Scan for the cell matching the given text and deliver its (x, y) coordinate at center. 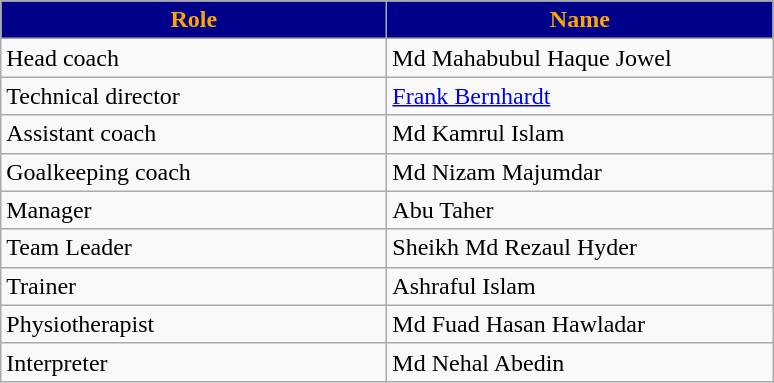
Sheikh Md Rezaul Hyder (580, 248)
Team Leader (194, 248)
Physiotherapist (194, 324)
Frank Bernhardt (580, 96)
Technical director (194, 96)
Abu Taher (580, 210)
Goalkeeping coach (194, 172)
Assistant coach (194, 134)
Md Nehal Abedin (580, 362)
Md Kamrul Islam (580, 134)
Md Fuad Hasan Hawladar (580, 324)
Md Mahabubul Haque Jowel (580, 58)
Interpreter (194, 362)
Ashraful Islam (580, 286)
Head coach (194, 58)
Role (194, 20)
Name (580, 20)
Manager (194, 210)
Md Nizam Majumdar (580, 172)
Trainer (194, 286)
